Search for the cell housing the specified text and yield its [x, y] center coordinate. 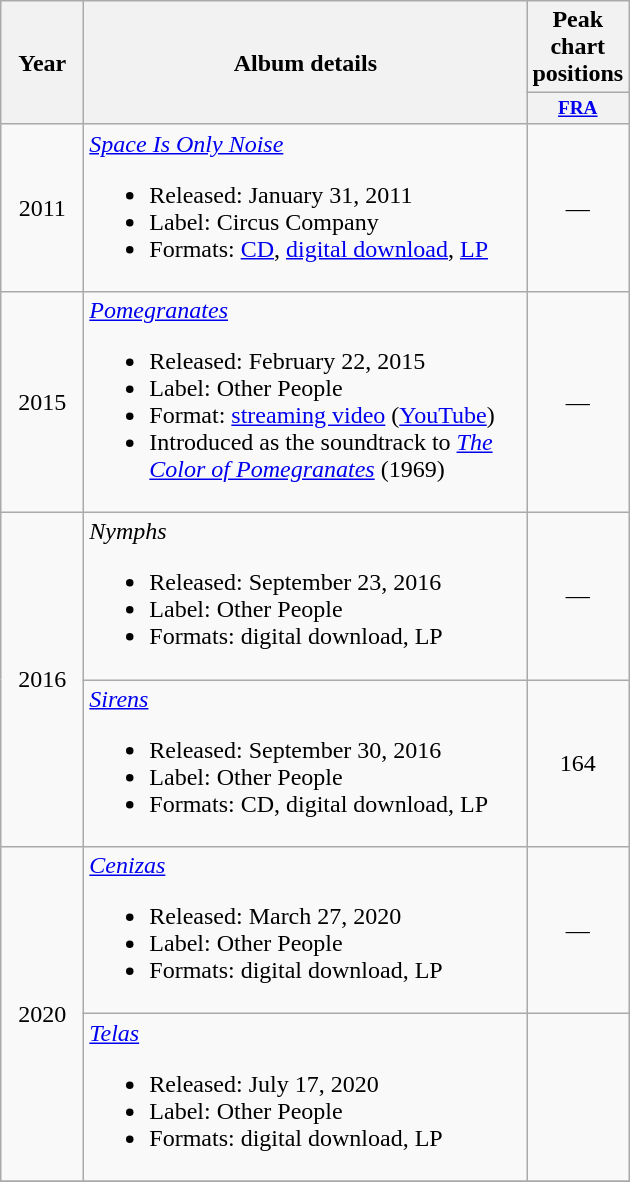
2016 [42, 680]
2011 [42, 208]
Space Is Only NoiseReleased: January 31, 2011Label: Circus CompanyFormats: CD, digital download, LP [306, 208]
Album details [306, 63]
2015 [42, 402]
Peak chart positions [578, 47]
164 [578, 764]
Year [42, 63]
SirensReleased: September 30, 2016Label: Other PeopleFormats: CD, digital download, LP [306, 764]
CenizasReleased: March 27, 2020Label: Other PeopleFormats: digital download, LP [306, 930]
2020 [42, 1014]
NymphsReleased: September 23, 2016Label: Other PeopleFormats: digital download, LP [306, 596]
FRA [578, 109]
TelasReleased: July 17, 2020Label: Other PeopleFormats: digital download, LP [306, 1098]
